For the text-containing cell, return its midpoint in [X, Y] coordinate format. 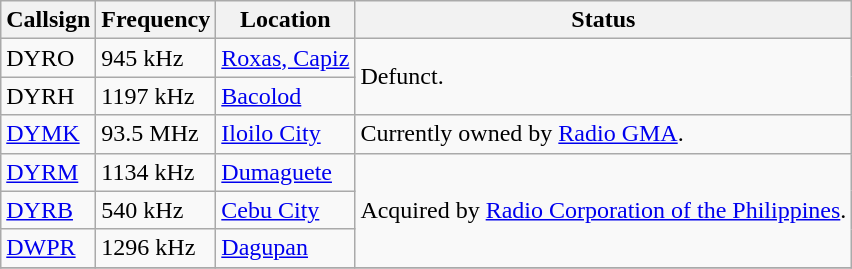
Callsign [48, 20]
Cebu City [286, 210]
DYRB [48, 210]
1134 kHz [156, 172]
DYRM [48, 172]
93.5 MHz [156, 134]
Iloilo City [286, 134]
DYMK [48, 134]
945 kHz [156, 58]
Roxas, Capiz [286, 58]
1296 kHz [156, 248]
DYRO [48, 58]
1197 kHz [156, 96]
Defunct. [604, 77]
DWPR [48, 248]
Dagupan [286, 248]
540 kHz [156, 210]
Frequency [156, 20]
DYRH [48, 96]
Bacolod [286, 96]
Currently owned by Radio GMA. [604, 134]
Status [604, 20]
Acquired by Radio Corporation of the Philippines. [604, 210]
Location [286, 20]
Dumaguete [286, 172]
